Provide the (X, Y) coordinate of the cell's center where the given text is located.  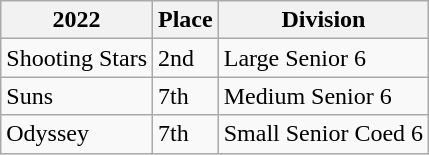
Place (186, 20)
Medium Senior 6 (323, 96)
Large Senior 6 (323, 58)
Odyssey (77, 134)
2nd (186, 58)
Division (323, 20)
Shooting Stars (77, 58)
Small Senior Coed 6 (323, 134)
2022 (77, 20)
Suns (77, 96)
